Return the [x, y] coordinate for the center point of the cell that contains the specified text.  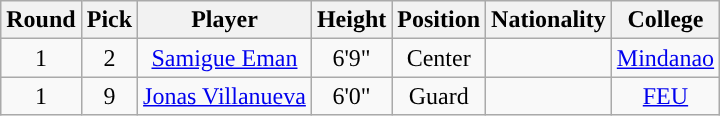
College [665, 20]
Position [439, 20]
Nationality [549, 20]
Center [439, 58]
Round [41, 20]
Mindanao [665, 58]
Samigue Eman [225, 58]
Jonas Villanueva [225, 96]
9 [109, 96]
FEU [665, 96]
Player [225, 20]
2 [109, 58]
6'0" [351, 96]
Pick [109, 20]
Height [351, 20]
6'9" [351, 58]
Guard [439, 96]
